Output the [x, y] coordinate of the center of the cell containing the given text.  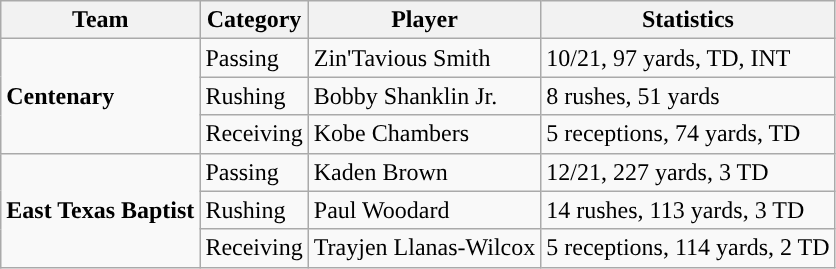
8 rushes, 51 yards [688, 96]
Statistics [688, 20]
5 receptions, 114 yards, 2 TD [688, 248]
Bobby Shanklin Jr. [424, 96]
Centenary [100, 96]
Zin'Tavious Smith [424, 58]
Trayjen Llanas-Wilcox [424, 248]
5 receptions, 74 yards, TD [688, 134]
East Texas Baptist [100, 210]
14 rushes, 113 yards, 3 TD [688, 210]
Paul Woodard [424, 210]
Kaden Brown [424, 172]
Kobe Chambers [424, 134]
10/21, 97 yards, TD, INT [688, 58]
Category [254, 20]
Team [100, 20]
12/21, 227 yards, 3 TD [688, 172]
Player [424, 20]
